Return the (x, y) coordinate for the center point of the cell that contains the specified text.  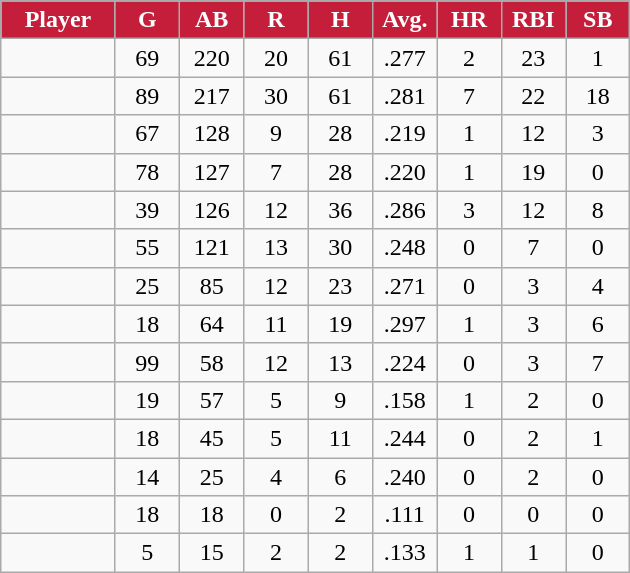
45 (211, 438)
217 (211, 96)
78 (147, 172)
220 (211, 58)
36 (340, 210)
55 (147, 248)
.277 (404, 58)
57 (211, 400)
39 (147, 210)
G (147, 20)
22 (533, 96)
15 (211, 553)
89 (147, 96)
.111 (404, 515)
HR (469, 20)
14 (147, 477)
.219 (404, 134)
58 (211, 362)
99 (147, 362)
.220 (404, 172)
.224 (404, 362)
121 (211, 248)
.248 (404, 248)
.158 (404, 400)
127 (211, 172)
67 (147, 134)
Avg. (404, 20)
RBI (533, 20)
AB (211, 20)
.133 (404, 553)
.240 (404, 477)
.271 (404, 286)
SB (598, 20)
85 (211, 286)
128 (211, 134)
64 (211, 324)
8 (598, 210)
.297 (404, 324)
20 (276, 58)
H (340, 20)
R (276, 20)
.286 (404, 210)
126 (211, 210)
Player (58, 20)
.244 (404, 438)
69 (147, 58)
.281 (404, 96)
